Extract the (X, Y) coordinate from the center of the cell holding the provided text.  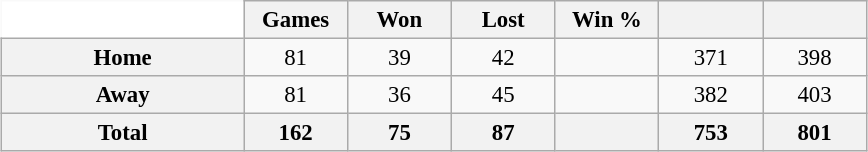
382 (711, 95)
45 (503, 95)
Won (399, 20)
Home (123, 57)
42 (503, 57)
Win % (607, 20)
Lost (503, 20)
753 (711, 133)
Total (123, 133)
Away (123, 95)
87 (503, 133)
801 (815, 133)
403 (815, 95)
36 (399, 95)
371 (711, 57)
162 (296, 133)
398 (815, 57)
Games (296, 20)
39 (399, 57)
75 (399, 133)
